Search for the cell housing the specified text and yield its (X, Y) center coordinate. 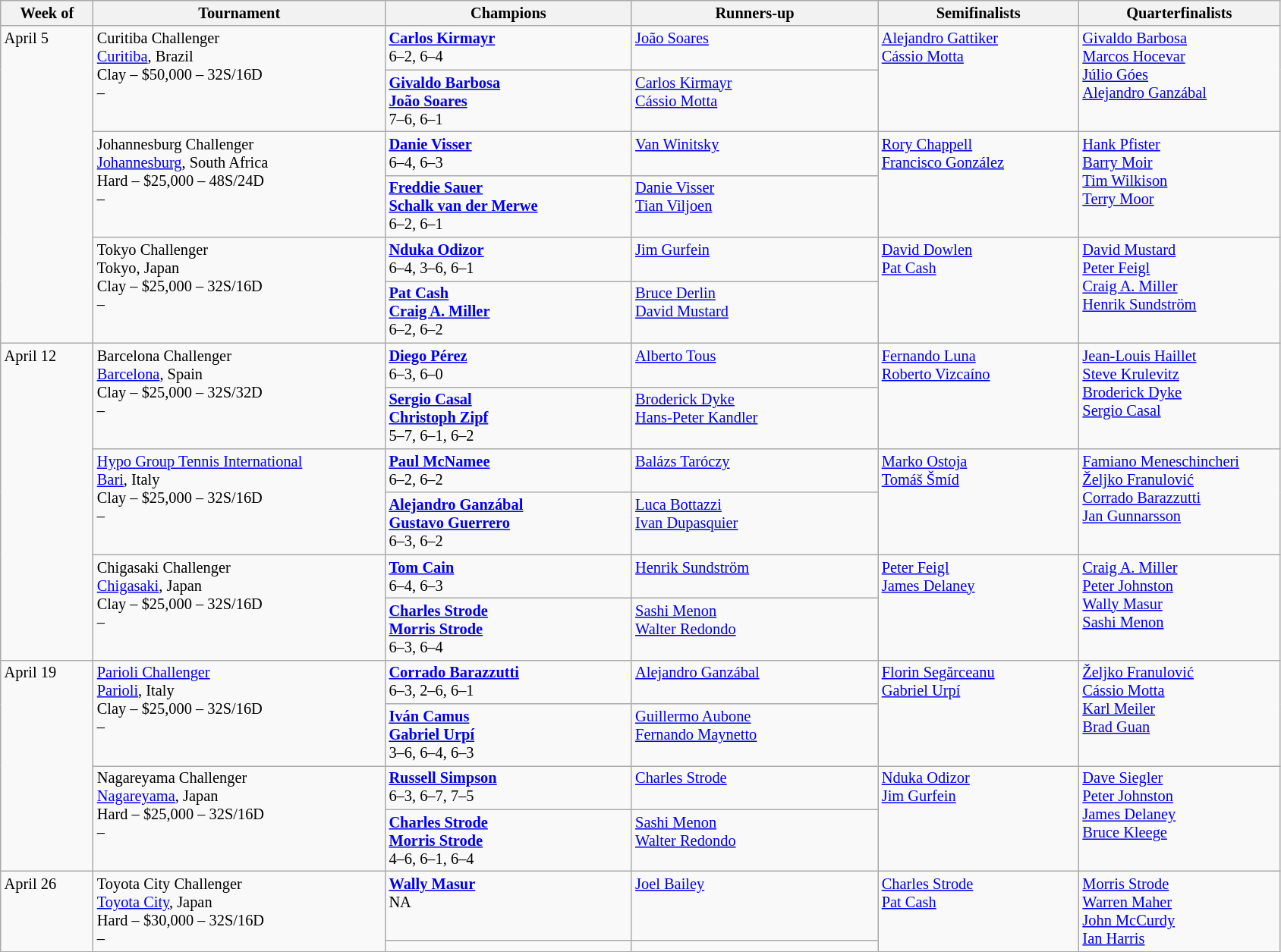
Jean-Louis Haillet Steve Krulevitz Broderick Dyke Sergio Casal (1179, 396)
Rory Chappell Francisco González (979, 184)
Alejandro Ganzábal Gustavo Guerrero6–3, 6–2 (508, 523)
Barcelona Challenger Barcelona, SpainClay – $25,000 – 32S/32D – (240, 396)
Carlos Kirmayr 6–2, 6–4 (508, 48)
David Mustard Peter Feigl Craig A. Miller Henrik Sundström (1179, 290)
Alejandro Gattiker Cássio Motta (979, 79)
Fernando Luna Roberto Vizcaíno (979, 396)
Alberto Tous (754, 365)
Tom Cain 6–4, 6–3 (508, 577)
Russell Simpson 6–3, 6–7, 7–5 (508, 787)
Hypo Group Tennis International Bari, ItalyClay – $25,000 – 32S/16D – (240, 501)
Alejandro Ganzábal (754, 682)
Parioli Challenger Parioli, ItalyClay – $25,000 – 32S/16D – (240, 713)
Danie Visser 6–4, 6–3 (508, 153)
Semifinalists (979, 13)
Charles Strode Morris Strode4–6, 6–1, 6–4 (508, 840)
April 19 (47, 766)
Champions (508, 13)
Luca Bottazzi Ivan Dupasquier (754, 523)
Wally Masur NA (508, 905)
Nagareyama Challenger Nagareyama, JapanHard – $25,000 – 32S/16D – (240, 818)
Carlos Kirmayr Cássio Motta (754, 101)
Chigasaki Challenger Chigasaki, JapanClay – $25,000 – 32S/16D – (240, 607)
Bruce Derlin David Mustard (754, 312)
Freddie Sauer Schalk van der Merwe6–2, 6–1 (508, 206)
April 12 (47, 501)
Corrado Barazzutti 6–3, 2–6, 6–1 (508, 682)
Quarterfinalists (1179, 13)
Marko Ostoja Tomáš Šmíd (979, 501)
Iván Camus Gabriel Urpí3–6, 6–4, 6–3 (508, 735)
Tokyo Challenger Tokyo, JapanClay – $25,000 – 32S/16D – (240, 290)
Guillermo Aubone Fernando Maynetto (754, 735)
Pat Cash Craig A. Miller6–2, 6–2 (508, 312)
Hank Pfister Barry Moir Tim Wilkison Terry Moor (1179, 184)
Diego Pérez 6–3, 6–0 (508, 365)
Curitiba Challenger Curitiba, BrazilClay – $50,000 – 32S/16D – (240, 79)
Givaldo Barbosa Marcos Hocevar Júlio Góes Alejandro Ganzábal (1179, 79)
Johannesburg Challenger Johannesburg, South AfricaHard – $25,000 – 48S/24D – (240, 184)
Paul McNamee 6–2, 6–2 (508, 470)
João Soares (754, 48)
Givaldo Barbosa João Soares7–6, 6–1 (508, 101)
Charles Strode Morris Strode6–3, 6–4 (508, 629)
Florin Segărceanu Gabriel Urpí (979, 713)
Henrik Sundström (754, 577)
Nduka Odizor 6–4, 3–6, 6–1 (508, 259)
Nduka Odizor Jim Gurfein (979, 818)
Craig A. Miller Peter Johnston Wally Masur Sashi Menon (1179, 607)
Broderick Dyke Hans-Peter Kandler (754, 418)
Tournament (240, 13)
Morris Strode Warren Maher John McCurdy Ian Harris (1179, 911)
Week of (47, 13)
Željko Franulović Cássio Motta Karl Meiler Brad Guan (1179, 713)
Charles Strode (754, 787)
Dave Siegler Peter Johnston James Delaney Bruce Kleege (1179, 818)
Famiano Meneschincheri Željko Franulović Corrado Barazzutti Jan Gunnarsson (1179, 501)
Jim Gurfein (754, 259)
Peter Feigl James Delaney (979, 607)
April 26 (47, 911)
Toyota City Challenger Toyota City, JapanHard – $30,000 – 32S/16D – (240, 911)
Sergio Casal Christoph Zipf5–7, 6–1, 6–2 (508, 418)
Balázs Taróczy (754, 470)
Charles Strode Pat Cash (979, 911)
April 5 (47, 184)
David Dowlen Pat Cash (979, 290)
Van Winitsky (754, 153)
Runners-up (754, 13)
Danie Visser Tian Viljoen (754, 206)
Joel Bailey (754, 905)
